Detect which cell encompasses the target text, then output its (X, Y) center coordinate. 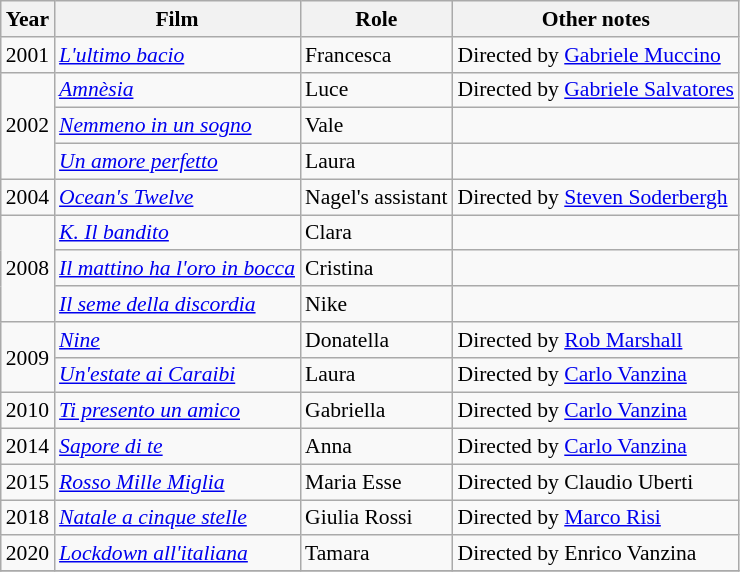
Un'estate ai Caraibi (177, 375)
2010 (28, 411)
Directed by Gabriele Salvatores (596, 90)
Nike (376, 304)
Luce (376, 90)
Sapore di te (177, 447)
2001 (28, 55)
Vale (376, 126)
2015 (28, 482)
Directed by Gabriele Muccino (596, 55)
Directed by Rob Marshall (596, 340)
Maria Esse (376, 482)
Il mattino ha l'oro in bocca (177, 269)
Directed by Enrico Vanzina (596, 554)
2002 (28, 126)
Un amore perfetto (177, 162)
Nagel's assistant (376, 197)
K. Il bandito (177, 233)
2014 (28, 447)
2004 (28, 197)
Ti presento un amico (177, 411)
Cristina (376, 269)
Francesca (376, 55)
Il seme della discordia (177, 304)
Nemmeno in un sogno (177, 126)
Directed by Marco Risi (596, 518)
2018 (28, 518)
Ocean's Twelve (177, 197)
Film (177, 19)
Lockdown all'italiana (177, 554)
Amnèsia (177, 90)
Directed by Steven Soderbergh (596, 197)
Other notes (596, 19)
Directed by Claudio Uberti (596, 482)
L'ultimo bacio (177, 55)
Giulia Rossi (376, 518)
Tamara (376, 554)
Clara (376, 233)
Rosso Mille Miglia (177, 482)
Year (28, 19)
2009 (28, 358)
2008 (28, 268)
Anna (376, 447)
2020 (28, 554)
Natale a cinque stelle (177, 518)
Role (376, 19)
Donatella (376, 340)
Gabriella (376, 411)
Nine (177, 340)
